Detect which cell encompasses the target text, then output its (x, y) center coordinate. 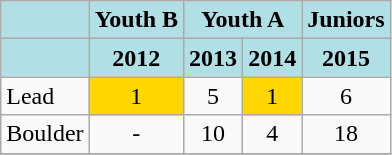
6 (346, 96)
5 (214, 96)
10 (214, 134)
4 (272, 134)
Boulder (45, 134)
2014 (272, 58)
Juniors (346, 20)
Lead (45, 96)
Youth A (243, 20)
2013 (214, 58)
- (136, 134)
18 (346, 134)
Youth B (136, 20)
2012 (136, 58)
2015 (346, 58)
